Capture the cell that displays the provided text and extract its [X, Y] central coordinate. 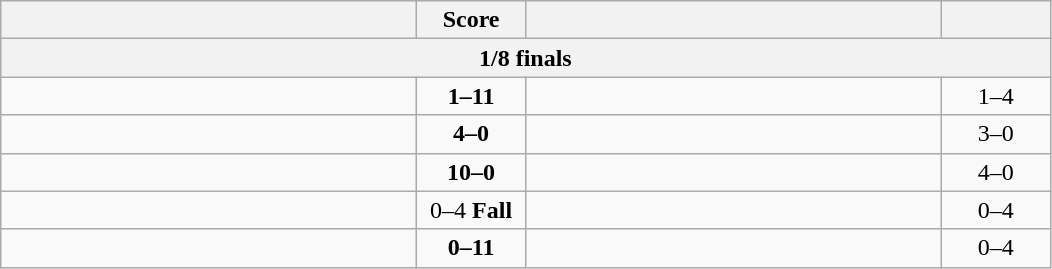
1–4 [996, 96]
1/8 finals [526, 58]
3–0 [996, 134]
0–4 Fall [472, 210]
1–11 [472, 96]
Score [472, 20]
0–11 [472, 248]
10–0 [472, 172]
